Determine the [x, y] coordinate at the center of the cell enclosing the given text.  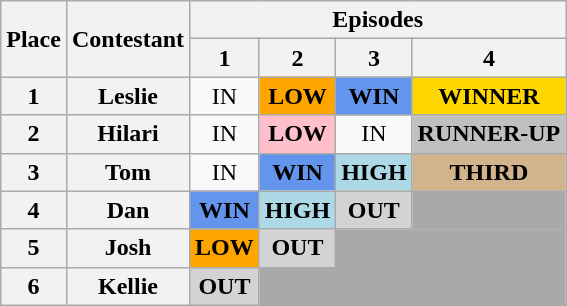
Leslie [128, 96]
RUNNER-UP [489, 134]
Josh [128, 248]
Episodes [378, 20]
Dan [128, 210]
THIRD [489, 172]
WINNER [489, 96]
5 [34, 248]
Kellie [128, 286]
6 [34, 286]
Contestant [128, 39]
Hilari [128, 134]
Place [34, 39]
Tom [128, 172]
